Find where the given text appears and provide that cell's center as (X, Y) coordinate. 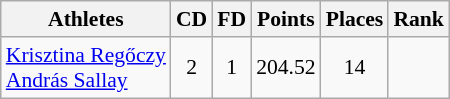
Points (286, 19)
1 (232, 68)
14 (355, 68)
Athletes (86, 19)
2 (192, 68)
Places (355, 19)
Krisztina RegőczyAndrás Sallay (86, 68)
FD (232, 19)
Rank (418, 19)
204.52 (286, 68)
CD (192, 19)
